Find where the given text appears and provide that cell's center as (x, y) coordinate. 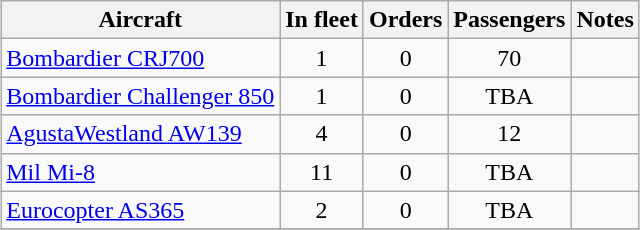
Bombardier CRJ700 (140, 58)
Mil Mi-8 (140, 172)
Bombardier Challenger 850 (140, 96)
Eurocopter AS365 (140, 210)
Passengers (510, 20)
11 (322, 172)
70 (510, 58)
Notes (605, 20)
AgustaWestland AW139 (140, 134)
12 (510, 134)
2 (322, 210)
Orders (405, 20)
4 (322, 134)
In fleet (322, 20)
Aircraft (140, 20)
